For the text-containing cell, return its midpoint in [X, Y] coordinate format. 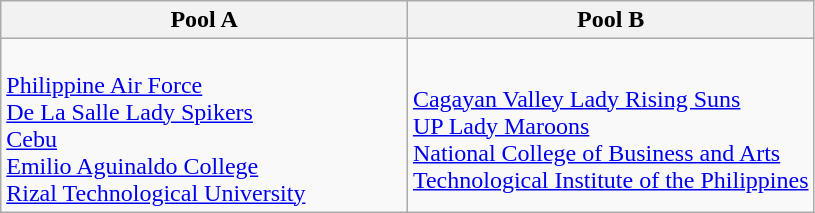
Pool A [204, 20]
Cagayan Valley Lady Rising Suns UP Lady Maroons National College of Business and Arts Technological Institute of the Philippines [610, 126]
Pool B [610, 20]
Philippine Air Force De La Salle Lady Spikers Cebu Emilio Aguinaldo College Rizal Technological University [204, 126]
